Provide the (x, y) coordinate of the cell's center where the given text is located.  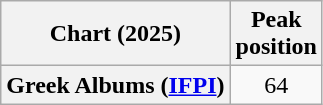
Peakposition (276, 34)
64 (276, 85)
Chart (2025) (116, 34)
Greek Albums (IFPI) (116, 85)
